Extract the (x, y) coordinate from the center of the cell holding the provided text.  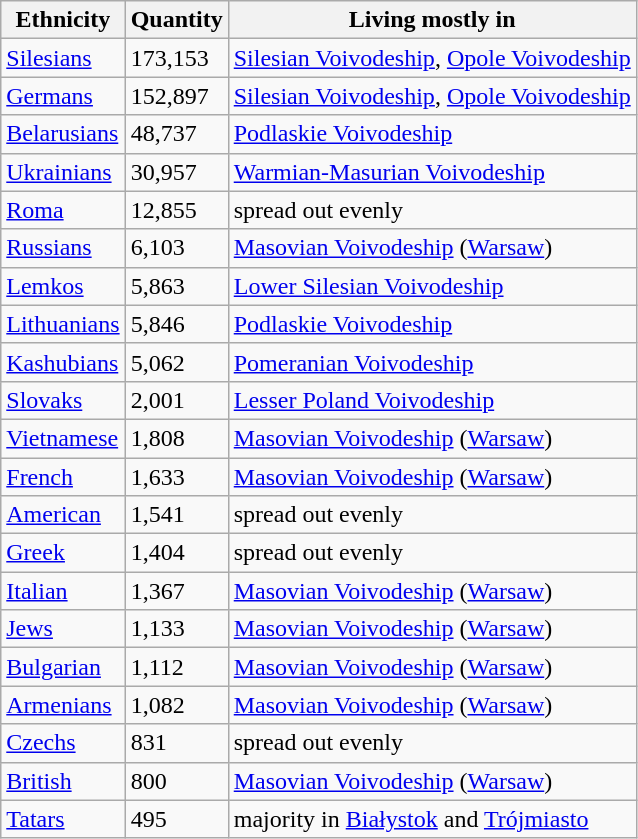
Quantity (176, 20)
Kashubians (63, 362)
Lithuanians (63, 324)
Belarusians (63, 134)
1,404 (176, 553)
Tatars (63, 819)
French (63, 477)
Germans (63, 96)
12,855 (176, 210)
48,737 (176, 134)
1,133 (176, 629)
5,062 (176, 362)
152,897 (176, 96)
Russians (63, 248)
majority in Białystok and Trójmiasto (432, 819)
831 (176, 743)
Lower Silesian Voivodeship (432, 286)
Italian (63, 591)
800 (176, 781)
Living mostly in (432, 20)
5,846 (176, 324)
Ukrainians (63, 172)
Czechs (63, 743)
1,082 (176, 705)
5,863 (176, 286)
495 (176, 819)
Ethnicity (63, 20)
Jews (63, 629)
Warmian-Masurian Voivodeship (432, 172)
Lesser Poland Voivodeship (432, 400)
British (63, 781)
6,103 (176, 248)
Bulgarian (63, 667)
Lemkos (63, 286)
Pomeranian Voivodeship (432, 362)
American (63, 515)
Greek (63, 553)
1,367 (176, 591)
1,541 (176, 515)
30,957 (176, 172)
1,112 (176, 667)
Slovaks (63, 400)
Roma (63, 210)
Armenians (63, 705)
1,808 (176, 438)
2,001 (176, 400)
173,153 (176, 58)
1,633 (176, 477)
Vietnamese (63, 438)
Silesians (63, 58)
